Output the (x, y) coordinate of the center of the cell containing the given text.  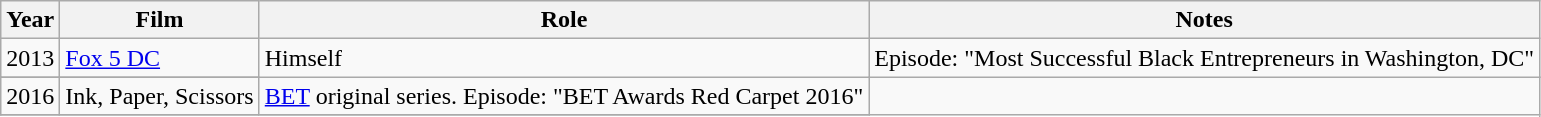
2013 (30, 58)
Fox 5 DC (160, 58)
Film (160, 20)
2016 (30, 96)
Year (30, 20)
BET original series. Episode: "BET Awards Red Carpet 2016" (564, 96)
Episode: "Most Successful Black Entrepreneurs in Washington, DC" (1204, 58)
Role (564, 20)
Ink, Paper, Scissors (160, 96)
Notes (1204, 20)
Himself (564, 58)
